Extract the (X, Y) coordinate from the center of the cell holding the provided text.  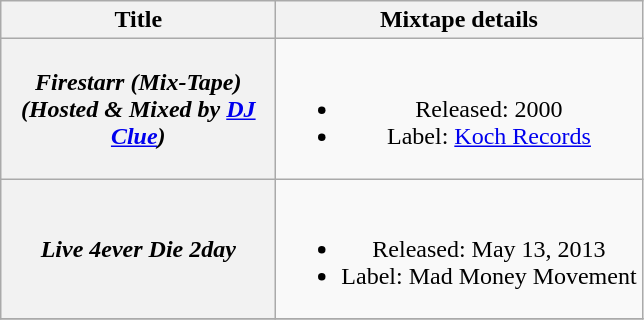
Title (138, 20)
Firestarr (Mix-Tape) (Hosted & Mixed by DJ Clue) (138, 109)
Released: May 13, 2013Label: Mad Money Movement (459, 249)
Released: 2000Label: Koch Records (459, 109)
Live 4ever Die 2day (138, 249)
Mixtape details (459, 20)
